Scan for the cell matching the given text and deliver its (X, Y) coordinate at center. 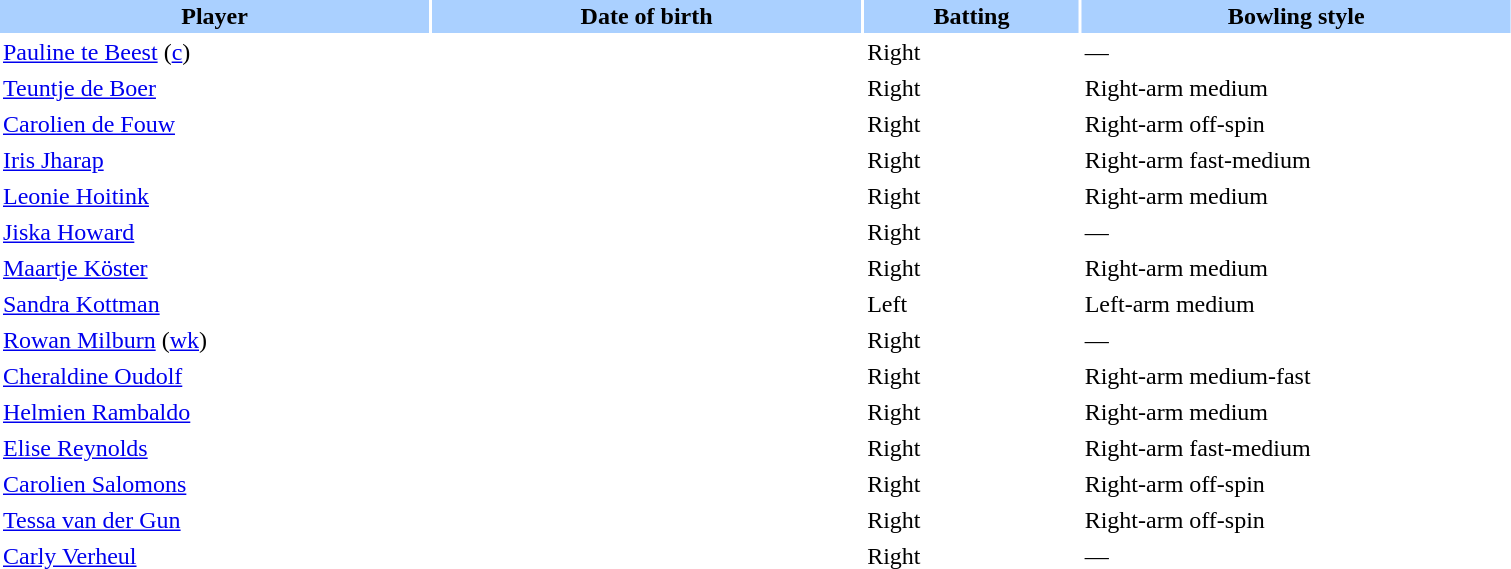
Sandra Kottman (214, 304)
Maartje Köster (214, 268)
Carolien de Fouw (214, 124)
Tessa van der Gun (214, 520)
Cheraldine Oudolf (214, 376)
Jiska Howard (214, 232)
Left-arm medium (1296, 304)
Helmien Rambaldo (214, 412)
Pauline te Beest (c) (214, 52)
Carolien Salomons (214, 484)
Iris Jharap (214, 160)
Teuntje de Boer (214, 88)
Rowan Milburn (wk) (214, 340)
Bowling style (1296, 16)
Elise Reynolds (214, 448)
Right-arm medium-fast (1296, 376)
Date of birth (646, 16)
Player (214, 16)
Left (972, 304)
Batting (972, 16)
Leonie Hoitink (214, 196)
